Capture the cell that displays the provided text and extract its [x, y] central coordinate. 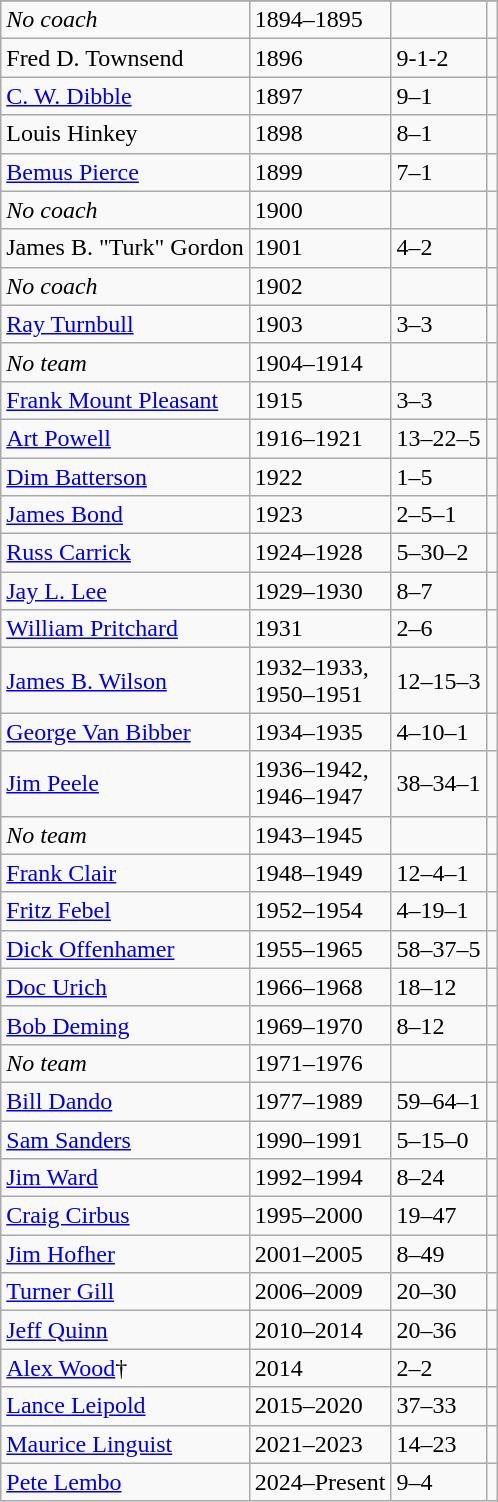
Jeff Quinn [125, 1330]
James Bond [125, 515]
1936–1942,1946–1947 [320, 784]
1990–1991 [320, 1139]
Maurice Linguist [125, 1444]
8–1 [438, 134]
1–5 [438, 477]
Dim Batterson [125, 477]
1894–1895 [320, 20]
William Pritchard [125, 629]
19–47 [438, 1216]
9–4 [438, 1482]
Fred D. Townsend [125, 58]
1922 [320, 477]
Frank Clair [125, 873]
1902 [320, 286]
5–30–2 [438, 553]
Bemus Pierce [125, 172]
12–15–3 [438, 680]
1915 [320, 400]
Art Powell [125, 438]
1903 [320, 324]
2001–2005 [320, 1254]
Craig Cirbus [125, 1216]
Turner Gill [125, 1292]
1901 [320, 248]
1971–1976 [320, 1063]
1916–1921 [320, 438]
1932–1933,1950–1951 [320, 680]
1897 [320, 96]
Dick Offenhamer [125, 949]
Bill Dando [125, 1101]
13–22–5 [438, 438]
8–49 [438, 1254]
1899 [320, 172]
1929–1930 [320, 591]
Jay L. Lee [125, 591]
James B. "Turk" Gordon [125, 248]
2015–2020 [320, 1406]
Ray Turnbull [125, 324]
2–5–1 [438, 515]
37–33 [438, 1406]
7–1 [438, 172]
1992–1994 [320, 1178]
9-1-2 [438, 58]
1900 [320, 210]
1924–1928 [320, 553]
Pete Lembo [125, 1482]
2–2 [438, 1368]
1948–1949 [320, 873]
2010–2014 [320, 1330]
1931 [320, 629]
8–12 [438, 1025]
20–36 [438, 1330]
1952–1954 [320, 911]
1966–1968 [320, 987]
59–64–1 [438, 1101]
1943–1945 [320, 835]
18–12 [438, 987]
4–10–1 [438, 732]
8–7 [438, 591]
James B. Wilson [125, 680]
2–6 [438, 629]
12–4–1 [438, 873]
C. W. Dibble [125, 96]
1923 [320, 515]
Frank Mount Pleasant [125, 400]
1955–1965 [320, 949]
8–24 [438, 1178]
9–1 [438, 96]
Fritz Febel [125, 911]
Lance Leipold [125, 1406]
1934–1935 [320, 732]
4–19–1 [438, 911]
Jim Peele [125, 784]
2024–Present [320, 1482]
Jim Hofher [125, 1254]
George Van Bibber [125, 732]
14–23 [438, 1444]
1898 [320, 134]
Jim Ward [125, 1178]
38–34–1 [438, 784]
2014 [320, 1368]
1896 [320, 58]
Russ Carrick [125, 553]
2021–2023 [320, 1444]
Bob Deming [125, 1025]
Louis Hinkey [125, 134]
5–15–0 [438, 1139]
1904–1914 [320, 362]
58–37–5 [438, 949]
4–2 [438, 248]
2006–2009 [320, 1292]
1977–1989 [320, 1101]
1969–1970 [320, 1025]
Doc Urich [125, 987]
20–30 [438, 1292]
Alex Wood† [125, 1368]
1995–2000 [320, 1216]
Sam Sanders [125, 1139]
